Identify which cell holds the provided text, then report its [x, y] central coordinate. 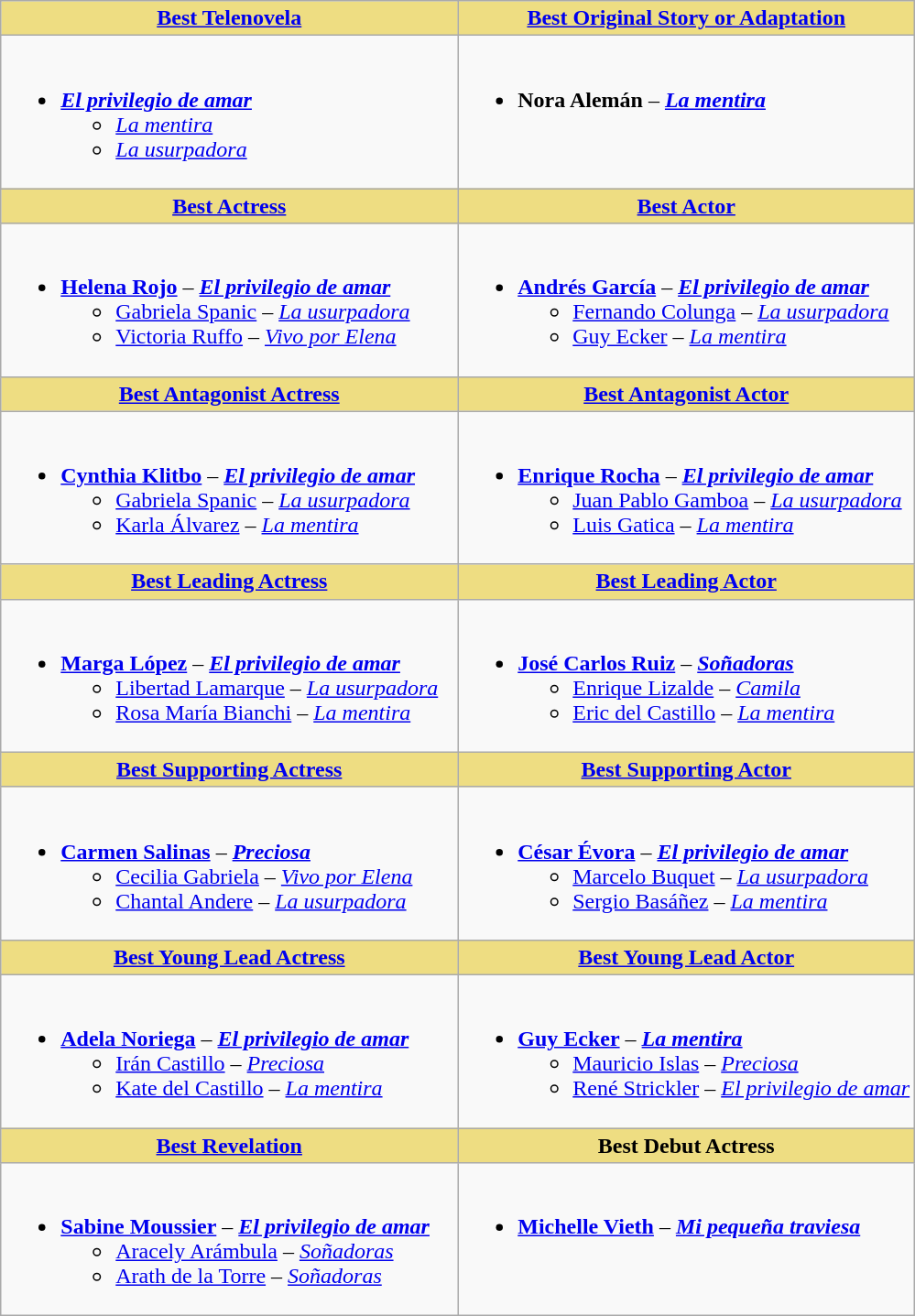
Best Actress [229, 206]
Andrés García – El privilegio de amarFernando Colunga – La usurpadoraGuy Ecker – La mentira [687, 300]
Carmen Salinas – PreciosaCecilia Gabriela – Vivo por ElenaChantal Andere – La usurpadora [229, 863]
Best Revelation [229, 1146]
Guy Ecker – La mentiraMauricio Islas – PreciosaRené Strickler – El privilegio de amar [687, 1051]
Marga López – El privilegio de amarLibertad Lamarque – La usurpadoraRosa María Bianchi – La mentira [229, 676]
Adela Noriega – El privilegio de amarIrán Castillo – PreciosaKate del Castillo – La mentira [229, 1051]
Helena Rojo – El privilegio de amarGabriela Spanic – La usurpadoraVictoria Ruffo – Vivo por Elena [229, 300]
Michelle Vieth – Mi pequeña traviesa [687, 1240]
Best Debut Actress [687, 1146]
Sabine Moussier – El privilegio de amarAracely Arámbula – SoñadorasArath de la Torre – Soñadoras [229, 1240]
Best Young Lead Actor [687, 957]
José Carlos Ruiz – SoñadorasEnrique Lizalde – CamilaEric del Castillo – La mentira [687, 676]
Best Young Lead Actress [229, 957]
Enrique Rocha – El privilegio de amarJuan Pablo Gamboa – La usurpadoraLuis Gatica – La mentira [687, 487]
Best Leading Actor [687, 582]
Best Antagonist Actor [687, 394]
Best Original Story or Adaptation [687, 18]
Best Telenovela [229, 18]
César Évora – El privilegio de amarMarcelo Buquet – La usurpadoraSergio Basáñez – La mentira [687, 863]
Best Supporting Actress [229, 769]
Best Actor [687, 206]
El privilegio de amarLa mentiraLa usurpadora [229, 112]
Cynthia Klitbo – El privilegio de amarGabriela Spanic – La usurpadoraKarla Álvarez – La mentira [229, 487]
Best Antagonist Actress [229, 394]
Nora Alemán – La mentira [687, 112]
Best Leading Actress [229, 582]
Best Supporting Actor [687, 769]
